Scan for the cell matching the given text and deliver its [X, Y] coordinate at center. 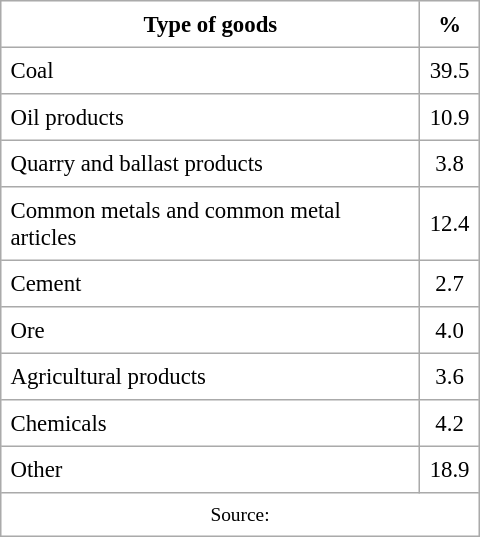
Coal [210, 70]
Other [210, 469]
Ore [210, 330]
39.5 [450, 70]
4.2 [450, 423]
Type of goods [210, 24]
3.6 [450, 376]
Source: [240, 515]
Oil products [210, 117]
Quarry and ballast products [210, 163]
Cement [210, 283]
Agricultural products [210, 376]
4.0 [450, 330]
Chemicals [210, 423]
3.8 [450, 163]
% [450, 24]
18.9 [450, 469]
12.4 [450, 224]
2.7 [450, 283]
Common metals and common metal articles [210, 224]
10.9 [450, 117]
